From the cell containing the given text, extract its center point as [x, y] coordinate. 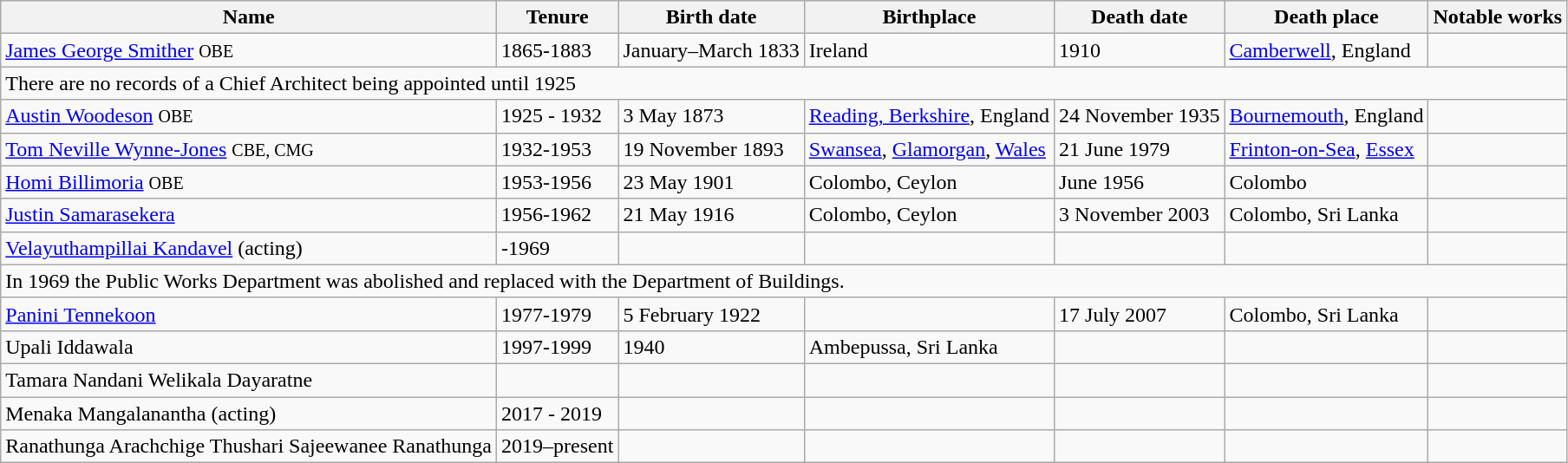
Camberwell, England [1327, 50]
Reading, Berkshire, England [929, 116]
2017 - 2019 [558, 414]
3 May 1873 [711, 116]
19 November 1893 [711, 149]
17 July 2007 [1140, 314]
Tenure [558, 17]
1925 - 1932 [558, 116]
1865-1883 [558, 50]
June 1956 [1140, 182]
Justin Samarasekera [249, 215]
2019–present [558, 447]
Homi Billimoria OBE [249, 182]
Ireland [929, 50]
Panini Tennekoon [249, 314]
21 June 1979 [1140, 149]
23 May 1901 [711, 182]
Bournemouth, England [1327, 116]
1940 [711, 347]
Frinton-on-Sea, Essex [1327, 149]
Notable works [1498, 17]
Colombo [1327, 182]
Death date [1140, 17]
Ambepussa, Sri Lanka [929, 347]
1997-1999 [558, 347]
24 November 1935 [1140, 116]
In 1969 the Public Works Department was abolished and replaced with the Department of Buildings. [784, 281]
5 February 1922 [711, 314]
Birthplace [929, 17]
Tom Neville Wynne-Jones CBE, CMG [249, 149]
Birth date [711, 17]
1932-1953 [558, 149]
Swansea, Glamorgan, Wales [929, 149]
James George Smither OBE [249, 50]
Death place [1327, 17]
Tamara Nandani Welikala Dayaratne [249, 380]
January–March 1833 [711, 50]
1910 [1140, 50]
1956-1962 [558, 215]
1953-1956 [558, 182]
Name [249, 17]
Austin Woodeson OBE [249, 116]
21 May 1916 [711, 215]
Menaka Mangalanantha (acting) [249, 414]
Velayuthampillai Kandavel (acting) [249, 248]
-1969 [558, 248]
Ranathunga Arachchige Thushari Sajeewanee Ranathunga [249, 447]
There are no records of a Chief Architect being appointed until 1925 [784, 83]
3 November 2003 [1140, 215]
Upali Iddawala [249, 347]
1977-1979 [558, 314]
